Identify which cell holds the provided text, then report its [X, Y] central coordinate. 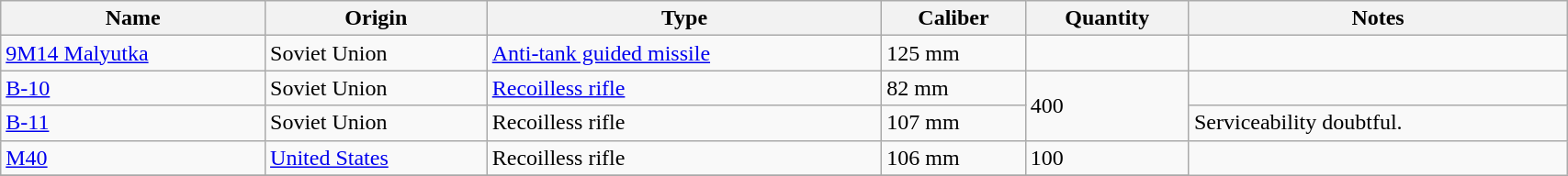
400 [1107, 105]
United States [377, 158]
100 [1107, 158]
107 mm [953, 123]
Notes [1378, 18]
Name [133, 18]
Anti-tank guided missile [684, 53]
M40 [133, 158]
B-11 [133, 123]
Type [684, 18]
9M14 Malyutka [133, 53]
82 mm [953, 88]
Origin [377, 18]
Caliber [953, 18]
106 mm [953, 158]
B-10 [133, 88]
Quantity [1107, 18]
125 mm [953, 53]
Serviceability doubtful. [1378, 123]
